Return the (X, Y) coordinate for the center point of the cell that contains the specified text.  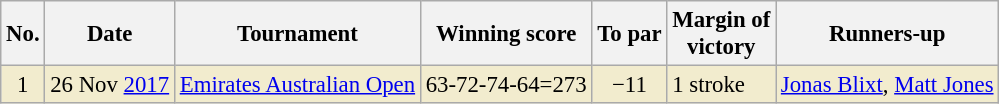
−11 (630, 85)
1 stroke (722, 85)
Tournament (297, 34)
1 (23, 85)
Runners-up (888, 34)
26 Nov 2017 (110, 85)
To par (630, 34)
Emirates Australian Open (297, 85)
Winning score (506, 34)
Jonas Blixt, Matt Jones (888, 85)
No. (23, 34)
Date (110, 34)
Margin ofvictory (722, 34)
63-72-74-64=273 (506, 85)
